Detect which cell encompasses the target text, then output its [x, y] center coordinate. 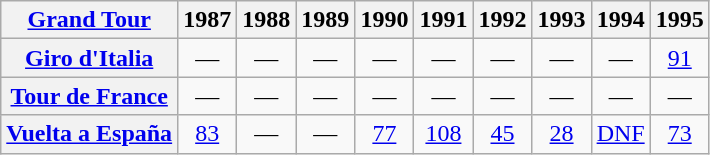
Tour de France [90, 96]
Giro d'Italia [90, 58]
45 [502, 134]
28 [562, 134]
1995 [680, 20]
1988 [266, 20]
83 [208, 134]
Grand Tour [90, 20]
1987 [208, 20]
91 [680, 58]
1991 [444, 20]
DNF [620, 134]
Vuelta a España [90, 134]
1989 [326, 20]
1990 [384, 20]
1992 [502, 20]
1993 [562, 20]
108 [444, 134]
77 [384, 134]
1994 [620, 20]
73 [680, 134]
